For the text-containing cell, return its midpoint in [X, Y] coordinate format. 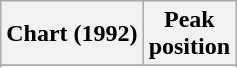
Peakposition [189, 34]
Chart (1992) [72, 34]
